Output the (x, y) coordinate of the center of the cell containing the given text.  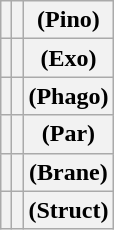
(Phago) (68, 96)
(Brane) (68, 172)
(Exo) (68, 58)
(Struct) (68, 210)
(Pino) (68, 20)
(Par) (68, 134)
